Determine the [x, y] coordinate at the center of the cell enclosing the given text.  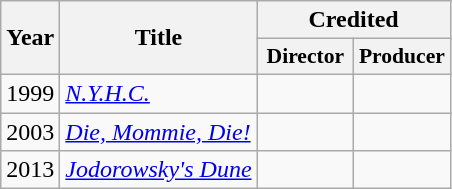
Jodorowsky's Dune [158, 170]
2003 [30, 131]
1999 [30, 93]
Year [30, 38]
Title [158, 38]
Director [306, 57]
Die, Mommie, Die! [158, 131]
Credited [354, 20]
2013 [30, 170]
Producer [402, 57]
N.Y.H.C. [158, 93]
